For the text-containing cell, return its midpoint in [x, y] coordinate format. 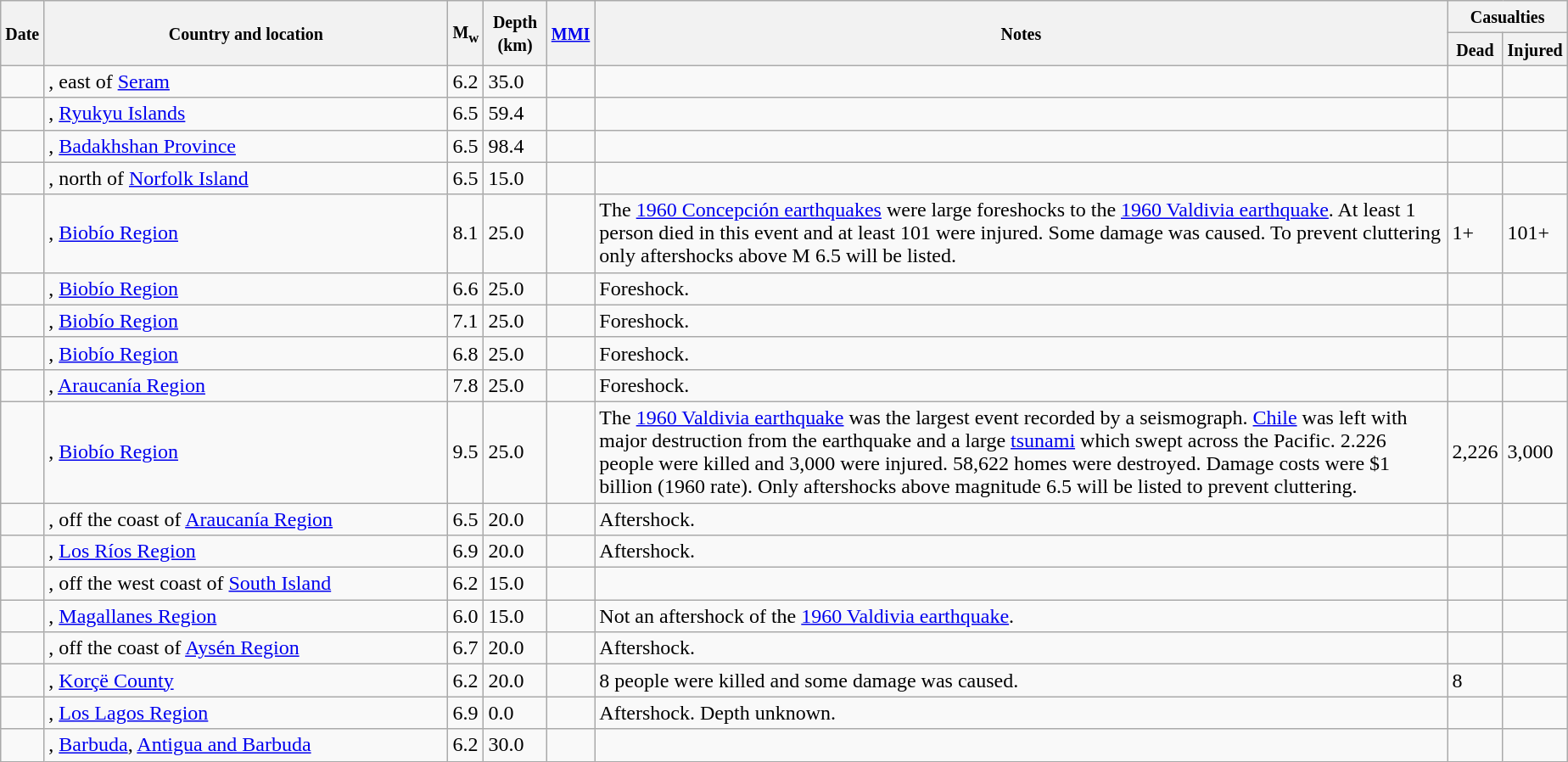
6.7 [466, 648]
6.6 [466, 289]
8 [1475, 681]
Not an aftershock of the 1960 Valdivia earthquake. [1022, 616]
35.0 [515, 81]
9.5 [466, 451]
Injured [1535, 49]
98.4 [515, 146]
Mw [466, 33]
2,226 [1475, 451]
Date [22, 33]
1+ [1475, 233]
, off the coast of Araucanía Region [246, 518]
, off the west coast of South Island [246, 584]
, east of Seram [246, 81]
59.4 [515, 114]
Depth (km) [515, 33]
, off the coast of Aysén Region [246, 648]
, Badakhshan Province [246, 146]
, north of Norfolk Island [246, 178]
, Araucanía Region [246, 385]
6.8 [466, 353]
Dead [1475, 49]
30.0 [515, 745]
, Magallanes Region [246, 616]
7.8 [466, 385]
Notes [1022, 33]
3,000 [1535, 451]
, Ryukyu Islands [246, 114]
0.0 [515, 713]
, Los Ríos Region [246, 552]
Country and location [246, 33]
, Los Lagos Region [246, 713]
101+ [1535, 233]
, Barbuda, Antigua and Barbuda [246, 745]
8.1 [466, 233]
, Korçë County [246, 681]
8 people were killed and some damage was caused. [1022, 681]
6.0 [466, 616]
7.1 [466, 321]
MMI [570, 33]
Casualties [1507, 17]
Aftershock. Depth unknown. [1022, 713]
